Pinpoint the cell where the given text exists, returning its [X, Y] midpoint coordinate. 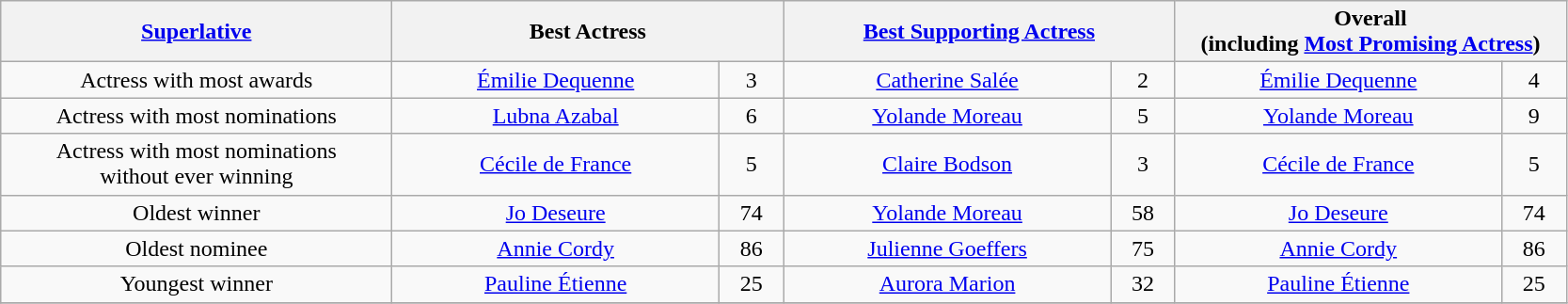
Catherine Salée [947, 80]
Aurora Marion [947, 284]
Lubna Azabal [556, 116]
2 [1143, 80]
Claire Bodson [947, 164]
Julienne Goeffers [947, 248]
Oldest winner [197, 213]
6 [752, 116]
Actress with most nominationswithout ever winning [197, 164]
75 [1143, 248]
4 [1534, 80]
Superlative [197, 32]
Youngest winner [197, 284]
Best Actress [588, 32]
32 [1143, 284]
Actress with most awards [197, 80]
Actress with most nominations [197, 116]
58 [1143, 213]
Best Supporting Actress [979, 32]
9 [1534, 116]
Overall(including Most Promising Actress) [1370, 32]
Oldest nominee [197, 248]
